Output the [X, Y] coordinate of the center of the cell containing the given text.  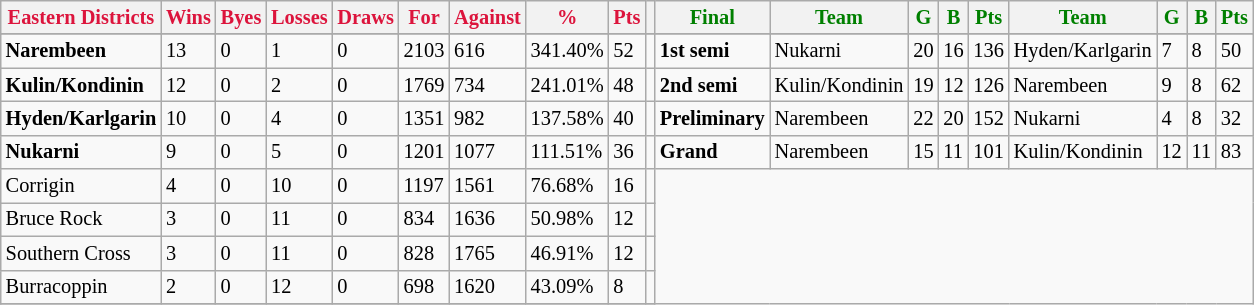
1201 [424, 152]
136 [989, 51]
982 [488, 118]
Bruce Rock [81, 219]
341.40% [568, 51]
Losses [299, 17]
40 [626, 118]
22 [923, 118]
50.98% [568, 219]
111.51% [568, 152]
616 [488, 51]
101 [989, 152]
1197 [424, 186]
52 [626, 51]
15 [923, 152]
2103 [424, 51]
152 [989, 118]
43.09% [568, 287]
828 [424, 253]
Final [712, 17]
19 [923, 85]
2nd semi [712, 85]
7 [1172, 51]
Eastern Districts [81, 17]
1620 [488, 287]
241.01% [568, 85]
Draws [365, 17]
Preliminary [712, 118]
Burracoppin [81, 287]
1st semi [712, 51]
5 [299, 152]
Against [488, 17]
Byes [241, 17]
32 [1234, 118]
50 [1234, 51]
1077 [488, 152]
Southern Cross [81, 253]
1636 [488, 219]
13 [188, 51]
36 [626, 152]
83 [1234, 152]
Grand [712, 152]
Corrigin [81, 186]
1351 [424, 118]
1 [299, 51]
137.58% [568, 118]
% [568, 17]
76.68% [568, 186]
834 [424, 219]
1765 [488, 253]
1769 [424, 85]
Wins [188, 17]
48 [626, 85]
734 [488, 85]
For [424, 17]
698 [424, 287]
62 [1234, 85]
126 [989, 85]
46.91% [568, 253]
1561 [488, 186]
